Identify which cell holds the provided text, then report its [x, y] central coordinate. 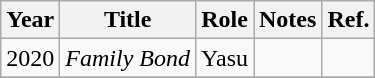
Title [128, 20]
Role [225, 20]
Family Bond [128, 58]
Notes [288, 20]
Year [30, 20]
2020 [30, 58]
Ref. [348, 20]
Yasu [225, 58]
